Extract the [x, y] coordinate from the center of the cell holding the provided text.  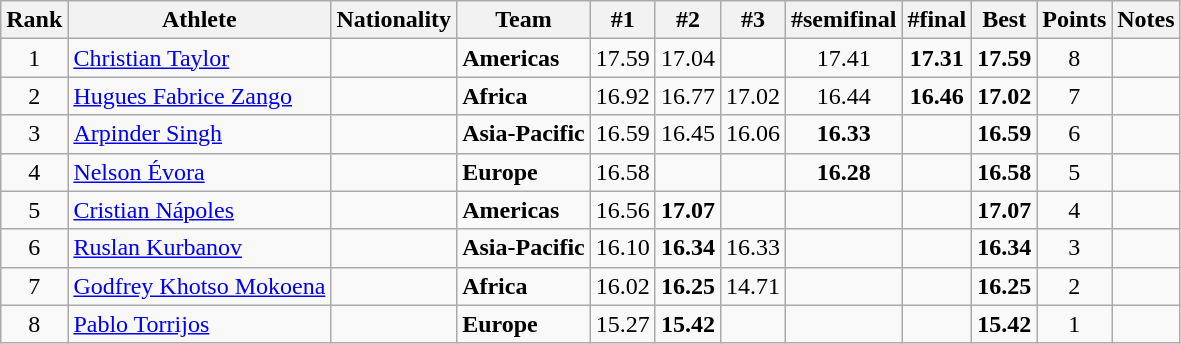
Ruslan Kurbanov [200, 248]
16.06 [752, 134]
Arpinder Singh [200, 134]
Rank [34, 20]
#final [937, 20]
16.28 [843, 172]
16.45 [688, 134]
#3 [752, 20]
16.56 [622, 210]
#semifinal [843, 20]
16.46 [937, 96]
17.41 [843, 58]
16.44 [843, 96]
14.71 [752, 286]
Best [1004, 20]
Team [524, 20]
Nationality [394, 20]
#1 [622, 20]
Godfrey Khotso Mokoena [200, 286]
16.10 [622, 248]
17.31 [937, 58]
Pablo Torrijos [200, 324]
16.92 [622, 96]
Nelson Évora [200, 172]
#2 [688, 20]
Athlete [200, 20]
16.77 [688, 96]
Christian Taylor [200, 58]
Cristian Nápoles [200, 210]
16.02 [622, 286]
Hugues Fabrice Zango [200, 96]
17.04 [688, 58]
15.27 [622, 324]
Notes [1146, 20]
Points [1074, 20]
